Find where the given text appears and provide that cell's center as (X, Y) coordinate. 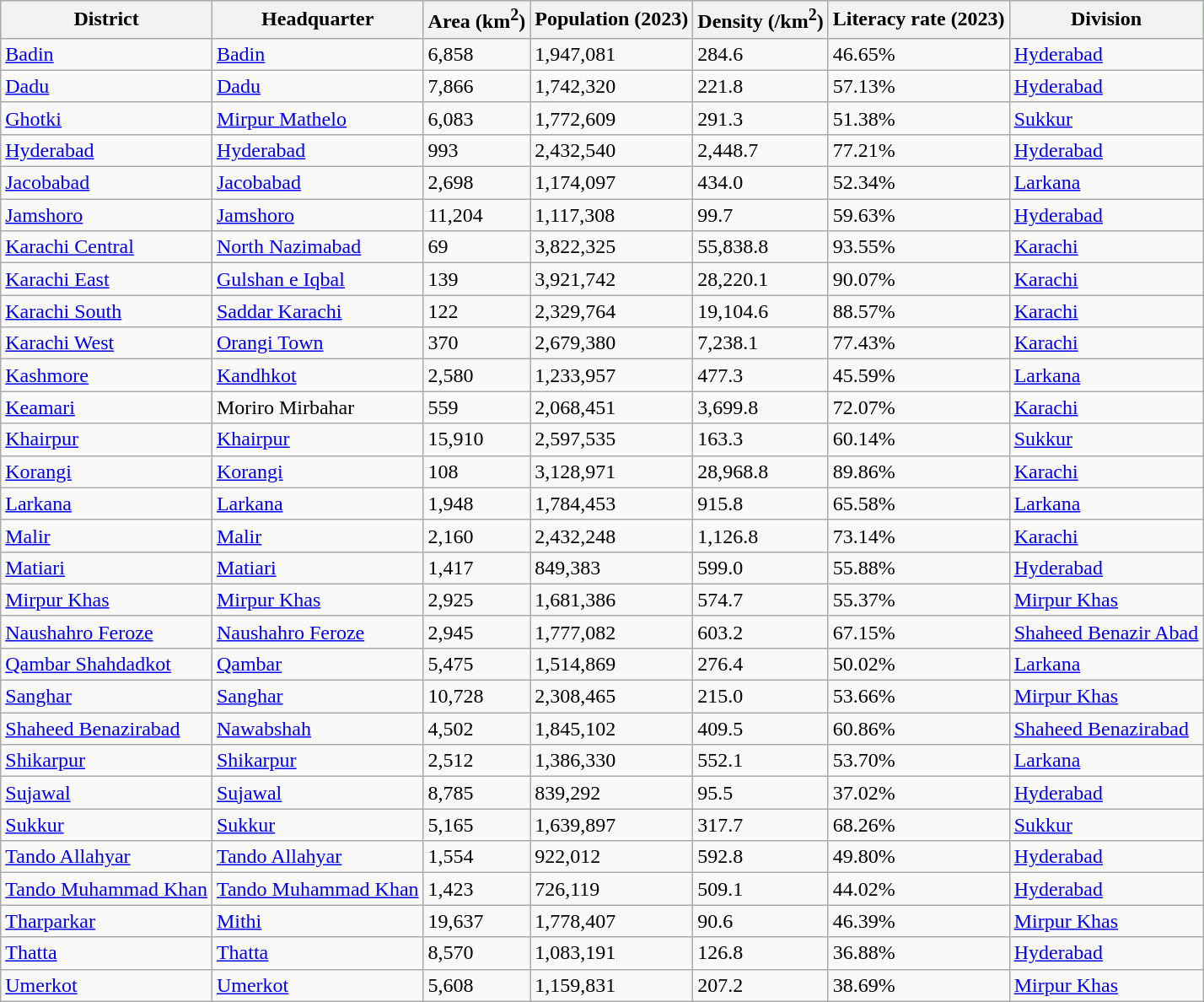
1,233,957 (612, 375)
Qambar Shahdadkot (106, 664)
2,512 (477, 761)
122 (477, 311)
5,165 (477, 825)
1,778,407 (612, 921)
3,921,742 (612, 279)
90.6 (761, 921)
Mithi (317, 921)
317.7 (761, 825)
Saddar Karachi (317, 311)
60.86% (919, 729)
53.70% (919, 761)
55.88% (919, 568)
552.1 (761, 761)
46.39% (919, 921)
1,386,330 (612, 761)
1,514,869 (612, 664)
1,117,308 (612, 215)
67.15% (919, 632)
2,068,451 (612, 407)
73.14% (919, 536)
2,448.7 (761, 150)
Karachi South (106, 311)
Headquarter (317, 20)
Ghotki (106, 118)
2,679,380 (612, 343)
28,968.8 (761, 471)
3,699.8 (761, 407)
139 (477, 279)
15,910 (477, 439)
90.07% (919, 279)
1,554 (477, 857)
477.3 (761, 375)
Karachi Central (106, 247)
1,639,897 (612, 825)
2,597,535 (612, 439)
6,858 (477, 54)
2,329,764 (612, 311)
2,160 (477, 536)
77.21% (919, 150)
1,159,831 (612, 985)
55.37% (919, 600)
276.4 (761, 664)
57.13% (919, 86)
North Nazimabad (317, 247)
Gulshan e Iqbal (317, 279)
45.59% (919, 375)
5,475 (477, 664)
7,238.1 (761, 343)
Tharparkar (106, 921)
Literacy rate (2023) (919, 20)
Shaheed Benazir Abad (1106, 632)
726,119 (612, 889)
2,945 (477, 632)
1,784,453 (612, 504)
19,637 (477, 921)
95.5 (761, 793)
38.69% (919, 985)
370 (477, 343)
7,866 (477, 86)
59.63% (919, 215)
163.3 (761, 439)
291.3 (761, 118)
50.02% (919, 664)
2,432,540 (612, 150)
53.66% (919, 697)
60.14% (919, 439)
849,383 (612, 568)
Mirpur Mathelo (317, 118)
409.5 (761, 729)
65.58% (919, 504)
915.8 (761, 504)
108 (477, 471)
284.6 (761, 54)
1,845,102 (612, 729)
Population (2023) (612, 20)
10,728 (477, 697)
5,608 (477, 985)
4,502 (477, 729)
Area (km2) (477, 20)
603.2 (761, 632)
68.26% (919, 825)
72.07% (919, 407)
839,292 (612, 793)
46.65% (919, 54)
1,083,191 (612, 953)
19,104.6 (761, 311)
1,681,386 (612, 600)
1,772,609 (612, 118)
51.38% (919, 118)
2,432,248 (612, 536)
3,128,971 (612, 471)
Nawabshah (317, 729)
1,947,081 (612, 54)
1,948 (477, 504)
2,698 (477, 183)
1,126.8 (761, 536)
44.02% (919, 889)
1,777,082 (612, 632)
Keamari (106, 407)
2,580 (477, 375)
District (106, 20)
922,012 (612, 857)
1,174,097 (612, 183)
2,925 (477, 600)
88.57% (919, 311)
11,204 (477, 215)
509.1 (761, 889)
Moriro Mirbahar (317, 407)
55,838.8 (761, 247)
Karachi West (106, 343)
1,742,320 (612, 86)
Kashmore (106, 375)
93.55% (919, 247)
77.43% (919, 343)
574.7 (761, 600)
8,570 (477, 953)
99.7 (761, 215)
Orangi Town (317, 343)
37.02% (919, 793)
69 (477, 247)
207.2 (761, 985)
1,417 (477, 568)
Qambar (317, 664)
28,220.1 (761, 279)
3,822,325 (612, 247)
Density (/km2) (761, 20)
89.86% (919, 471)
8,785 (477, 793)
1,423 (477, 889)
993 (477, 150)
Karachi East (106, 279)
592.8 (761, 857)
215.0 (761, 697)
599.0 (761, 568)
221.8 (761, 86)
49.80% (919, 857)
Division (1106, 20)
559 (477, 407)
Kandhkot (317, 375)
52.34% (919, 183)
2,308,465 (612, 697)
434.0 (761, 183)
36.88% (919, 953)
126.8 (761, 953)
6,083 (477, 118)
